Output the [x, y] coordinate of the center of the cell containing the given text.  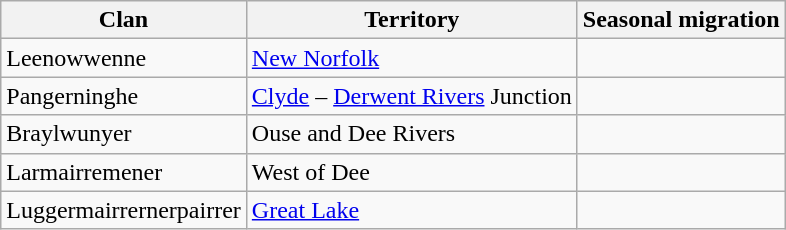
Pangerninghe [124, 96]
West of Dee [412, 172]
Luggermairrernerpairrer [124, 210]
Larmairremener [124, 172]
Territory [412, 20]
New Norfolk [412, 58]
Ouse and Dee Rivers [412, 134]
Clan [124, 20]
Seasonal migration [681, 20]
Clyde – Derwent Rivers Junction [412, 96]
Leenowwenne [124, 58]
Braylwunyer [124, 134]
Great Lake [412, 210]
